For the text-containing cell, return its midpoint in [X, Y] coordinate format. 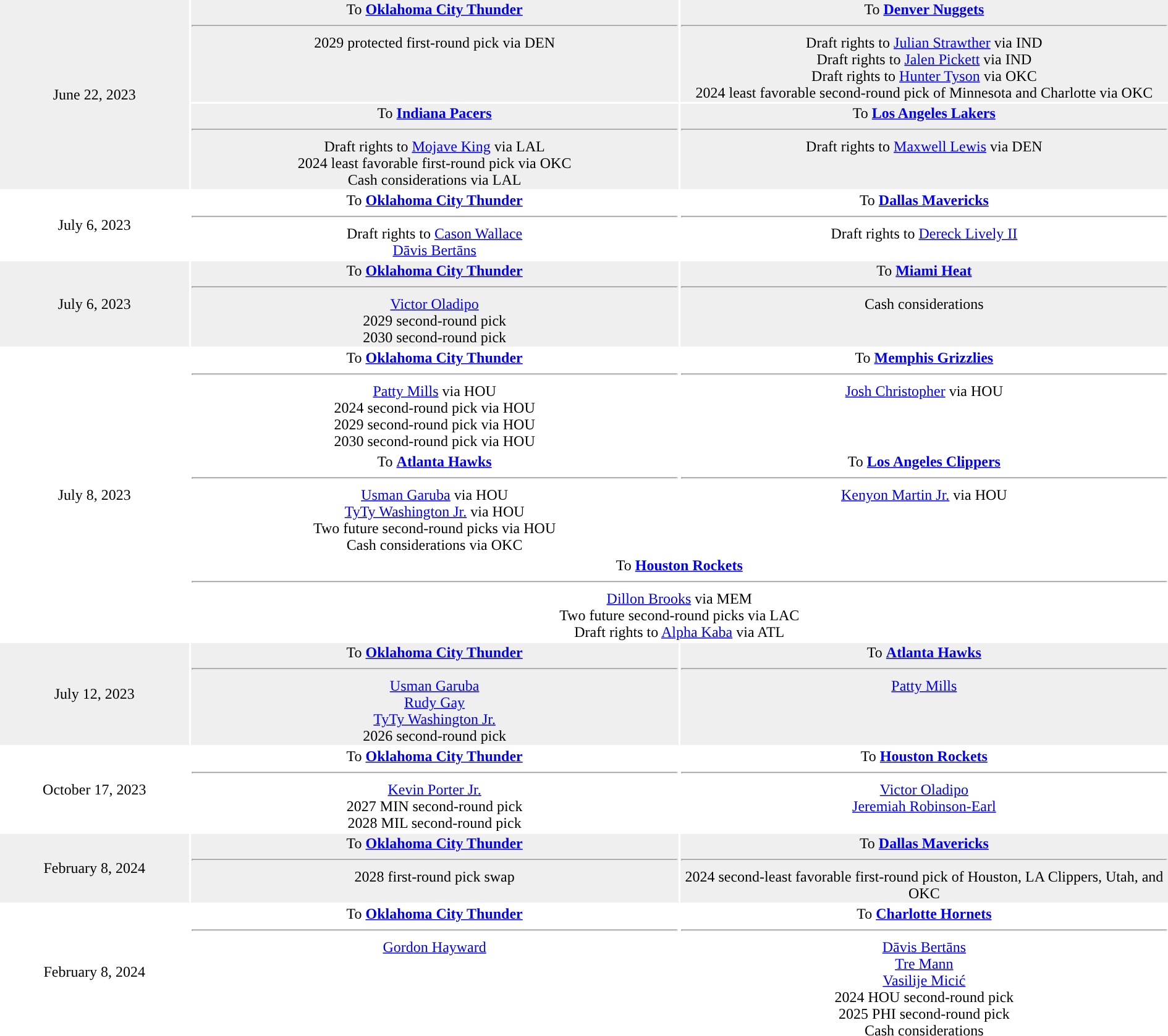
To Atlanta HawksUsman Garuba via HOUTyTy Washington Jr. via HOUTwo future second-round picks via HOUCash considerations via OKC [435, 503]
October 17, 2023 [95, 790]
To Atlanta HawksPatty Mills [925, 694]
To Dallas Mavericks2024 second-least favorable first-round pick of Houston, LA Clippers, Utah, and OKC [925, 869]
To Miami HeatCash considerations [925, 304]
To Oklahoma City ThunderVictor Oladipo2029 second-round pick2030 second-round pick [435, 304]
To Los Angeles LakersDraft rights to Maxwell Lewis via DEN [925, 146]
To Houston RocketsVictor OladipoJeremiah Robinson-Earl [925, 790]
To Oklahoma City ThunderPatty Mills via HOU2024 second-round pick via HOU2029 second-round pick via HOU2030 second-round pick via HOU [435, 399]
To Oklahoma City Thunder2028 first-round pick swap [435, 869]
To Los Angeles ClippersKenyon Martin Jr. via HOU [925, 503]
To Oklahoma City ThunderDraft rights to Cason WallaceDāvis Bertāns [435, 225]
To Dallas MavericksDraft rights to Dereck Lively II [925, 225]
February 8, 2024 [95, 869]
To Oklahoma City Thunder2029 protected first-round pick via DEN [435, 51]
June 22, 2023 [95, 95]
July 12, 2023 [95, 694]
To Memphis GrizzliesJosh Christopher via HOU [925, 399]
To Oklahoma City ThunderKevin Porter Jr.2027 MIN second-round pick2028 MIL second-round pick [435, 790]
To Houston RocketsDillon Brooks via MEMTwo future second-round picks via LACDraft rights to Alpha Kaba via ATL [680, 599]
To Indiana PacersDraft rights to Mojave King via LAL2024 least favorable first-round pick via OKCCash considerations via LAL [435, 146]
To Oklahoma City ThunderUsman GarubaRudy GayTyTy Washington Jr.2026 second-round pick [435, 694]
July 8, 2023 [95, 495]
